Output the (x, y) coordinate of the center of the cell containing the given text.  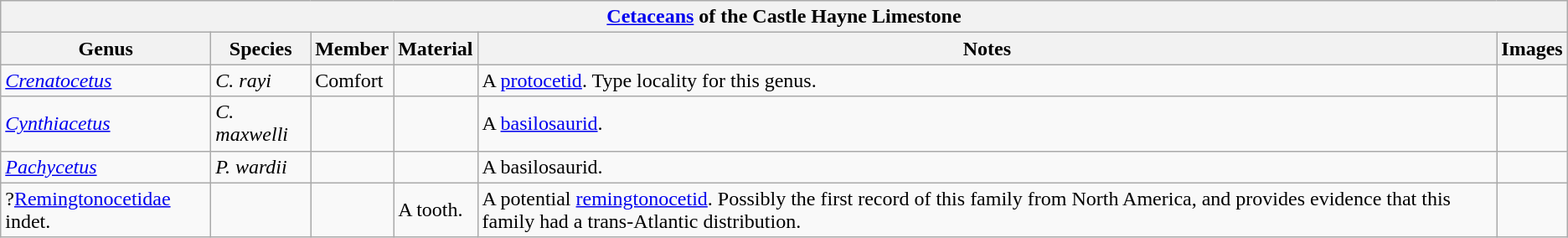
Member (352, 49)
A protocetid. Type locality for this genus. (987, 80)
Crenatocetus (106, 80)
Images (1532, 49)
Cynthiacetus (106, 124)
Comfort (352, 80)
C. rayi (261, 80)
Genus (106, 49)
Cetaceans of the Castle Hayne Limestone (784, 17)
C. maxwelli (261, 124)
P. wardii (261, 167)
?Remingtonocetidae indet. (106, 210)
Material (436, 49)
Species (261, 49)
Pachycetus (106, 167)
Notes (987, 49)
A tooth. (436, 210)
